Extract the (x, y) coordinate from the center of the cell holding the provided text.  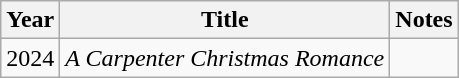
A Carpenter Christmas Romance (225, 58)
Year (30, 20)
2024 (30, 58)
Notes (424, 20)
Title (225, 20)
